Determine the [X, Y] coordinate at the center of the cell enclosing the given text.  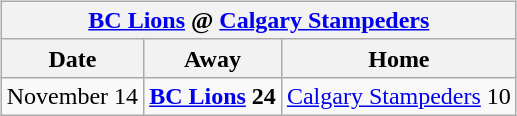
November 14 [72, 96]
BC Lions 24 [213, 96]
Home [398, 58]
Calgary Stampeders 10 [398, 96]
BC Lions @ Calgary Stampeders [258, 20]
Away [213, 58]
Date [72, 58]
